Search for the cell housing the specified text and yield its (X, Y) center coordinate. 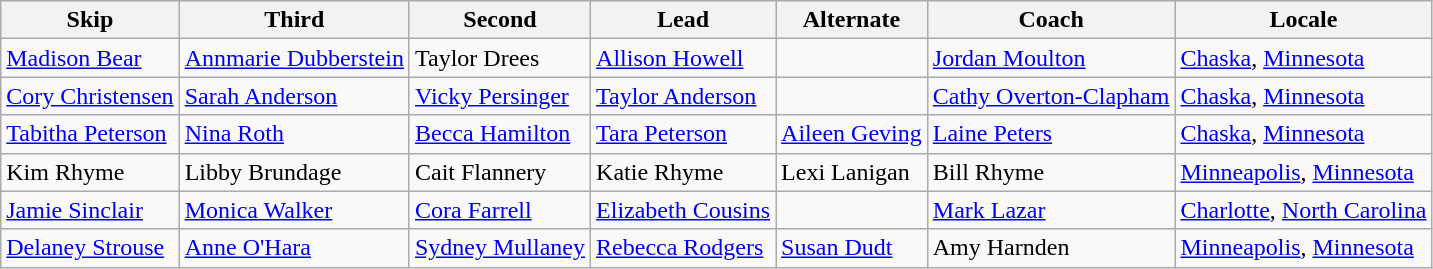
Aileen Geving (852, 134)
Becca Hamilton (500, 134)
Bill Rhyme (1051, 172)
Skip (90, 20)
Tabitha Peterson (90, 134)
Sydney Mullaney (500, 248)
Elizabeth Cousins (684, 210)
Vicky Persinger (500, 96)
Rebecca Rodgers (684, 248)
Nina Roth (294, 134)
Locale (1304, 20)
Madison Bear (90, 58)
Annmarie Dubberstein (294, 58)
Katie Rhyme (684, 172)
Taylor Drees (500, 58)
Libby Brundage (294, 172)
Lead (684, 20)
Laine Peters (1051, 134)
Anne O'Hara (294, 248)
Cory Christensen (90, 96)
Coach (1051, 20)
Kim Rhyme (90, 172)
Taylor Anderson (684, 96)
Monica Walker (294, 210)
Cait Flannery (500, 172)
Susan Dudt (852, 248)
Mark Lazar (1051, 210)
Delaney Strouse (90, 248)
Alternate (852, 20)
Second (500, 20)
Third (294, 20)
Cathy Overton-Clapham (1051, 96)
Jamie Sinclair (90, 210)
Allison Howell (684, 58)
Lexi Lanigan (852, 172)
Cora Farrell (500, 210)
Tara Peterson (684, 134)
Charlotte, North Carolina (1304, 210)
Sarah Anderson (294, 96)
Amy Harnden (1051, 248)
Jordan Moulton (1051, 58)
